For the text-containing cell, return its midpoint in (X, Y) coordinate format. 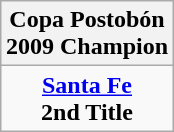
Santa Fe2nd Title (86, 98)
Copa Postobón2009 Champion (86, 34)
